Pinpoint the cell where the given text exists, returning its [X, Y] midpoint coordinate. 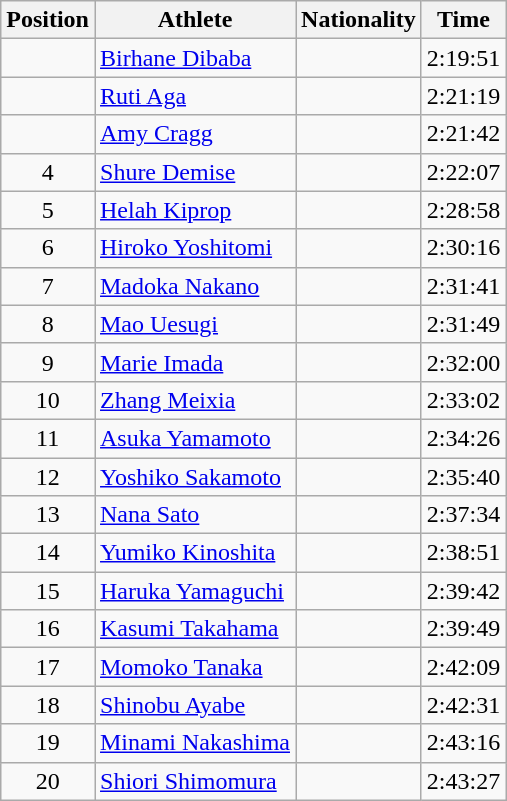
2:31:49 [463, 324]
2:43:16 [463, 743]
12 [48, 477]
18 [48, 705]
Mao Uesugi [194, 324]
2:22:07 [463, 172]
Haruka Yamaguchi [194, 591]
4 [48, 172]
8 [48, 324]
2:38:51 [463, 553]
2:43:27 [463, 781]
20 [48, 781]
Shinobu Ayabe [194, 705]
15 [48, 591]
2:21:42 [463, 134]
2:28:58 [463, 210]
2:33:02 [463, 400]
Asuka Yamamoto [194, 438]
Time [463, 20]
Nationality [359, 20]
Marie Imada [194, 362]
Minami Nakashima [194, 743]
2:42:31 [463, 705]
Athlete [194, 20]
7 [48, 286]
Amy Cragg [194, 134]
Zhang Meixia [194, 400]
Shiori Shimomura [194, 781]
Yumiko Kinoshita [194, 553]
Hiroko Yoshitomi [194, 248]
10 [48, 400]
2:32:00 [463, 362]
Kasumi Takahama [194, 629]
Helah Kiprop [194, 210]
Nana Sato [194, 515]
Position [48, 20]
17 [48, 667]
2:42:09 [463, 667]
Birhane Dibaba [194, 58]
9 [48, 362]
2:39:49 [463, 629]
2:19:51 [463, 58]
Shure Demise [194, 172]
2:39:42 [463, 591]
19 [48, 743]
2:35:40 [463, 477]
Yoshiko Sakamoto [194, 477]
13 [48, 515]
2:34:26 [463, 438]
11 [48, 438]
2:30:16 [463, 248]
16 [48, 629]
Ruti Aga [194, 96]
5 [48, 210]
Momoko Tanaka [194, 667]
14 [48, 553]
2:31:41 [463, 286]
6 [48, 248]
2:37:34 [463, 515]
Madoka Nakano [194, 286]
2:21:19 [463, 96]
